Pinpoint the cell where the given text exists, returning its [X, Y] midpoint coordinate. 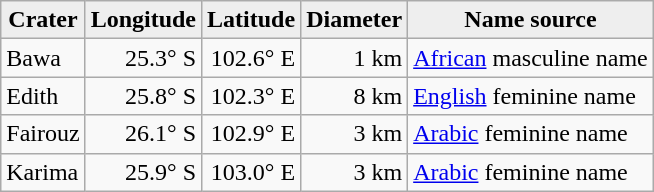
8 km [354, 96]
Crater [43, 20]
25.9° S [143, 172]
Diameter [354, 20]
Name source [531, 20]
English feminine name [531, 96]
Karima [43, 172]
Bawa [43, 58]
102.6° E [252, 58]
1 km [354, 58]
African masculine name [531, 58]
103.0° E [252, 172]
25.8° S [143, 96]
Longitude [143, 20]
102.3° E [252, 96]
102.9° E [252, 134]
25.3° S [143, 58]
26.1° S [143, 134]
Edith [43, 96]
Latitude [252, 20]
Fairouz [43, 134]
